Return the (X, Y) coordinate for the center point of the cell that contains the specified text.  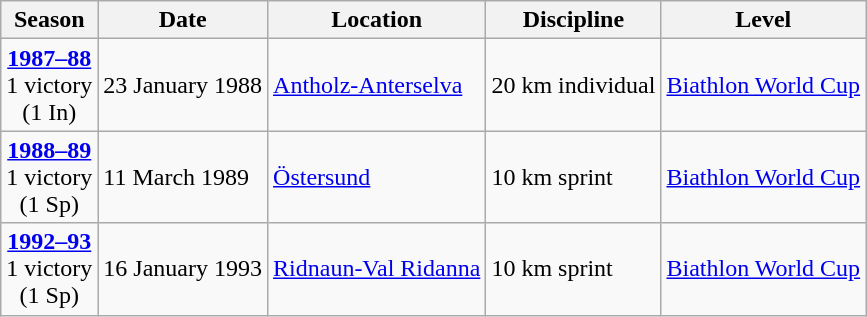
1988–89 1 victory (1 Sp) (50, 177)
Level (764, 20)
16 January 1993 (183, 269)
Östersund (377, 177)
Season (50, 20)
1992–93 1 victory (1 Sp) (50, 269)
Discipline (574, 20)
Antholz-Anterselva (377, 85)
Ridnaun-Val Ridanna (377, 269)
1987–88 1 victory (1 In) (50, 85)
Location (377, 20)
11 March 1989 (183, 177)
23 January 1988 (183, 85)
20 km individual (574, 85)
Date (183, 20)
